Extract the [X, Y] coordinate from the center of the cell holding the provided text.  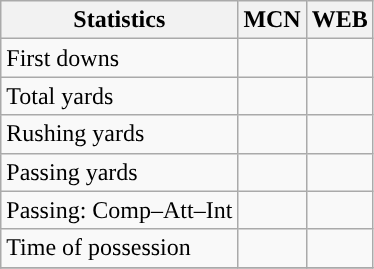
Statistics [120, 20]
Passing yards [120, 172]
MCN [272, 20]
First downs [120, 58]
Rushing yards [120, 134]
Time of possession [120, 248]
Passing: Comp–Att–Int [120, 210]
Total yards [120, 96]
WEB [340, 20]
